Provide the [X, Y] coordinate of the cell's center where the given text is located.  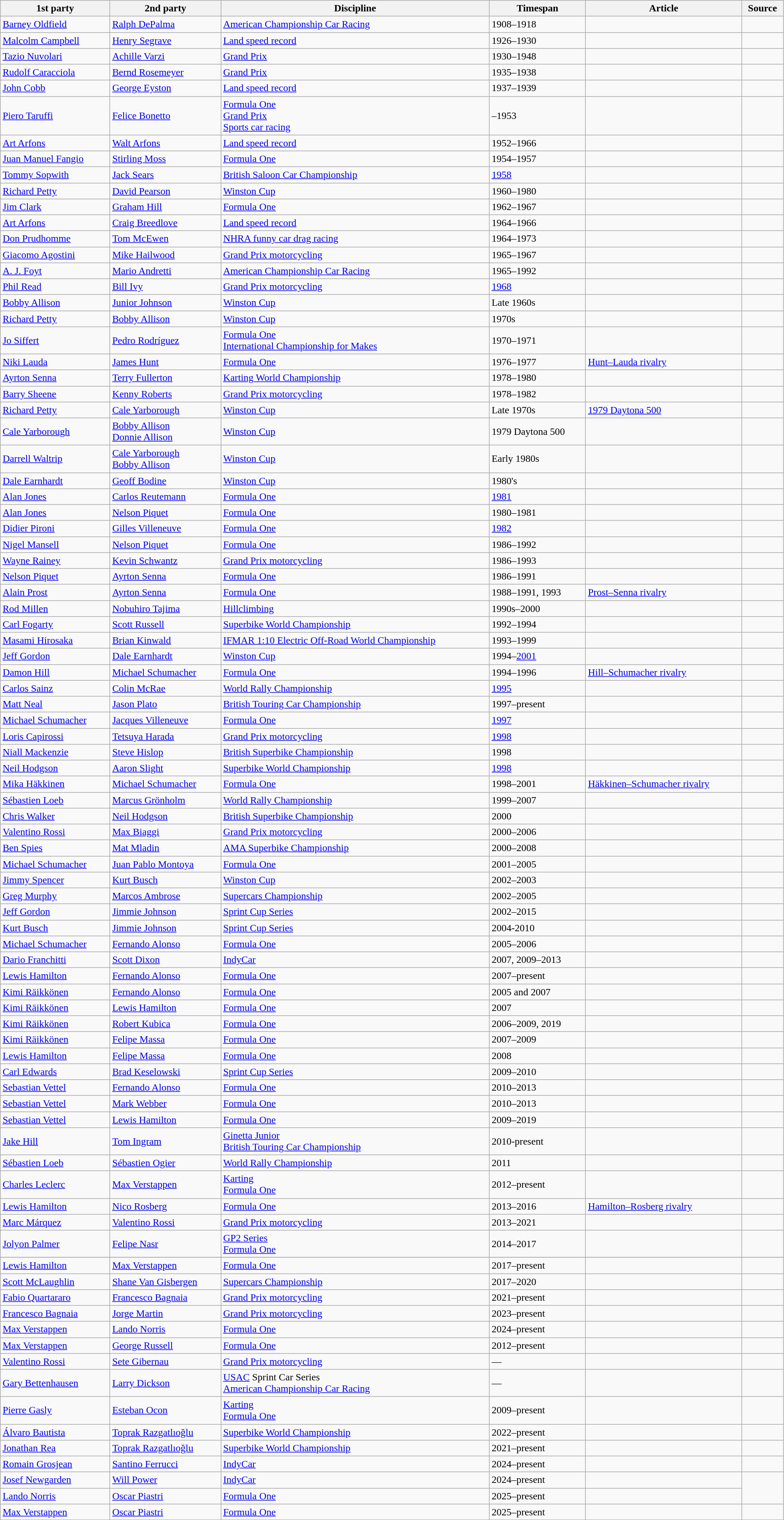
Malcolm Campbell [55, 40]
1970s [537, 318]
Aaron Slight [165, 768]
Late 1960s [537, 302]
2006–2009, 2019 [537, 1024]
2002–2015 [537, 912]
Pierre Gasly [55, 1410]
Mika Häkkinen [55, 784]
Romain Grosjean [55, 1464]
2007–2009 [537, 1040]
USAC Sprint Car SeriesAmerican Championship Car Racing [355, 1383]
Alain Prost [55, 592]
2000–2008 [537, 848]
Rudolf Caracciola [55, 72]
2007, 2009–2013 [537, 959]
Max Biaggi [165, 832]
Mike Hailwood [165, 255]
IFMAR 1:10 Electric Off-Road World Championship [355, 640]
Felice Bonetto [165, 116]
Will Power [165, 1480]
2000–2006 [537, 832]
1986–1991 [537, 576]
1976–1977 [537, 362]
British Touring Car Championship [355, 704]
1908–1918 [537, 24]
Josef Newgarden [55, 1480]
Kevin Schwantz [165, 561]
Early 1980s [537, 459]
2002–2005 [537, 896]
Brian Kinwald [165, 640]
1954–1957 [537, 159]
1980's [537, 480]
Formula OneInternational Championship for Makes [355, 340]
2022–present [537, 1432]
Don Prudhomme [55, 239]
Ginetta JuniorBritish Touring Car Championship [355, 1141]
Juan Pablo Montoya [165, 864]
2009–present [537, 1410]
Scott Russell [165, 624]
Graham Hill [165, 207]
Sete Gibernau [165, 1361]
1962–1967 [537, 207]
Niki Lauda [55, 362]
1978–1982 [537, 394]
Santino Ferrucci [165, 1464]
Mario Andretti [165, 271]
Craig Breedlove [165, 223]
Late 1970s [537, 410]
Jolyon Palmer [55, 1243]
Álvaro Bautista [55, 1432]
Carlos Reutemann [165, 496]
British Saloon Car Championship [355, 175]
Scott McLaughlin [55, 1281]
1958 [537, 175]
Jim Clark [55, 207]
Giacomo Agostini [55, 255]
Marcus Grönholm [165, 800]
1997–present [537, 704]
Gilles Villeneuve [165, 528]
1994–2001 [537, 656]
Marc Márquez [55, 1222]
1965–1992 [537, 271]
2005 and 2007 [537, 992]
Cale Yarborough Bobby Allison [165, 459]
2009–2019 [537, 1119]
1930–1948 [537, 56]
Didier Pironi [55, 528]
David Pearson [165, 191]
Tazio Nuvolari [55, 56]
1952–1966 [537, 143]
Terry Fullerton [165, 378]
Sébastien Ogier [165, 1163]
Colin McRae [165, 688]
2005–2006 [537, 944]
1935–1938 [537, 72]
Jo Siffert [55, 340]
Bernd Rosemeyer [165, 72]
1926–1930 [537, 40]
1986–1993 [537, 561]
Tommy Sopwith [55, 175]
Wayne Rainey [55, 561]
George Russell [165, 1345]
Ben Spies [55, 848]
1988–1991, 1993 [537, 592]
2007 [537, 1008]
Junior Johnson [165, 302]
Jacques Villeneuve [165, 720]
1999–2007 [537, 800]
2010-present [537, 1141]
1981 [537, 496]
Marcos Ambrose [165, 896]
2017–2020 [537, 1281]
Greg Murphy [55, 896]
Jimmy Spencer [55, 880]
Henry Segrave [165, 40]
Hill–Schumacher rivalry [664, 672]
2nd party [165, 8]
Formula OneGrand PrixSports car racing [355, 116]
1986–1992 [537, 544]
1965–1967 [537, 255]
1998–2001 [537, 784]
Piero Taruffi [55, 116]
Hillclimbing [355, 608]
Carl Fogarty [55, 624]
Felipe Nasr [165, 1243]
1994–1996 [537, 672]
1978–1980 [537, 378]
Karting World Championship [355, 378]
Robert Kubica [165, 1024]
Tom McEwen [165, 239]
1990s–2000 [537, 608]
Achille Varzi [165, 56]
Nico Rosberg [165, 1206]
Shane Van Gisbergen [165, 1281]
Dario Franchitti [55, 959]
2000 [537, 816]
1982 [537, 528]
1997 [537, 720]
1st party [55, 8]
George Eyston [165, 88]
2023–present [537, 1313]
1980–1981 [537, 512]
A. J. Foyt [55, 271]
Mark Webber [165, 1103]
Geoff Bodine [165, 480]
Häkkinen–Schumacher rivalry [664, 784]
John Cobb [55, 88]
Damon Hill [55, 672]
Mat Mladin [165, 848]
2014–2017 [537, 1243]
2004-2010 [537, 928]
2011 [537, 1163]
Bobby Allison Donnie Allison [165, 431]
Loris Capirossi [55, 736]
Niall Mackenzie [55, 752]
GP2 Series Formula One [355, 1243]
Nigel Mansell [55, 544]
2017–present [537, 1265]
Jason Plato [165, 704]
Darrell Waltrip [55, 459]
Article [664, 8]
1970–1971 [537, 340]
Barry Sheene [55, 394]
2002–2003 [537, 880]
Prost–Senna rivalry [664, 592]
Bill Ivy [165, 286]
2001–2005 [537, 864]
Jake Hill [55, 1141]
–1953 [537, 116]
1964–1973 [537, 239]
1992–1994 [537, 624]
2008 [537, 1056]
Masami Hirosaka [55, 640]
2007–present [537, 976]
2009–2010 [537, 1072]
2013–2021 [537, 1222]
Carl Edwards [55, 1072]
Charles Leclerc [55, 1184]
Brad Keselowski [165, 1072]
1960–1980 [537, 191]
Scott Dixon [165, 959]
Tom Ingram [165, 1141]
Kenny Roberts [165, 394]
NHRA funny car drag racing [355, 239]
Tetsuya Harada [165, 736]
Steve Hislop [165, 752]
Discipline [355, 8]
Esteban Ocon [165, 1410]
1993–1999 [537, 640]
Barney Oldfield [55, 24]
1968 [537, 286]
Fabio Quartararo [55, 1297]
James Hunt [165, 362]
2013–2016 [537, 1206]
Hamilton–Rosberg rivalry [664, 1206]
Timespan [537, 8]
Hunt–Lauda rivalry [664, 362]
Gary Bettenhausen [55, 1383]
Rod Millen [55, 608]
Juan Manuel Fangio [55, 159]
Jack Sears [165, 175]
Nobuhiro Tajima [165, 608]
Walt Arfons [165, 143]
1964–1966 [537, 223]
Phil Read [55, 286]
Ralph DePalma [165, 24]
Larry Dickson [165, 1383]
Jonathan Rea [55, 1448]
Pedro Rodríguez [165, 340]
1995 [537, 688]
Chris Walker [55, 816]
Stirling Moss [165, 159]
AMA Superbike Championship [355, 848]
Matt Neal [55, 704]
Carlos Sainz [55, 688]
Source [762, 8]
1937–1939 [537, 88]
Jorge Martin [165, 1313]
